Determine the [x, y] coordinate at the center of the cell enclosing the given text.  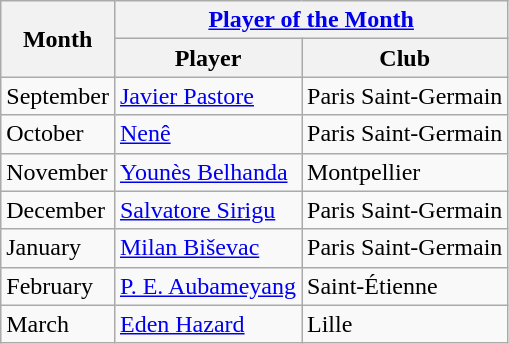
September [58, 96]
January [58, 248]
Saint-Étienne [405, 286]
Montpellier [405, 172]
Player of the Month [310, 20]
February [58, 286]
November [58, 172]
Javier Pastore [208, 96]
Player [208, 58]
P. E. Aubameyang [208, 286]
Milan Biševac [208, 248]
Club [405, 58]
October [58, 134]
Lille [405, 324]
Month [58, 39]
December [58, 210]
Salvatore Sirigu [208, 210]
Eden Hazard [208, 324]
March [58, 324]
Younès Belhanda [208, 172]
Nenê [208, 134]
